Find where the given text appears and provide that cell's center as (X, Y) coordinate. 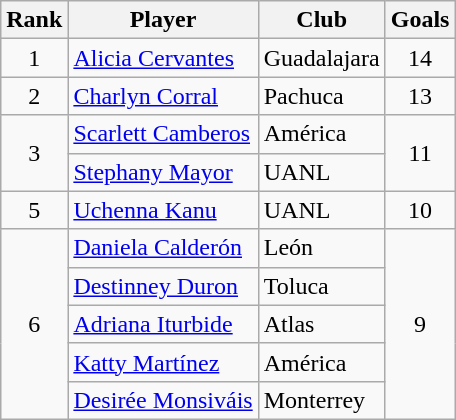
14 (420, 58)
Desirée Monsiváis (163, 400)
2 (34, 96)
10 (420, 210)
Rank (34, 20)
5 (34, 210)
Katty Martínez (163, 362)
11 (420, 153)
3 (34, 153)
Uchenna Kanu (163, 210)
Destinney Duron (163, 286)
Goals (420, 20)
Pachuca (322, 96)
Alicia Cervantes (163, 58)
1 (34, 58)
Toluca (322, 286)
Atlas (322, 324)
León (322, 248)
Stephany Mayor (163, 172)
9 (420, 324)
Guadalajara (322, 58)
6 (34, 324)
Scarlett Camberos (163, 134)
Player (163, 20)
Daniela Calderón (163, 248)
Monterrey (322, 400)
Adriana Iturbide (163, 324)
Charlyn Corral (163, 96)
13 (420, 96)
Club (322, 20)
